Return the (x, y) coordinate for the center point of the cell that contains the specified text.  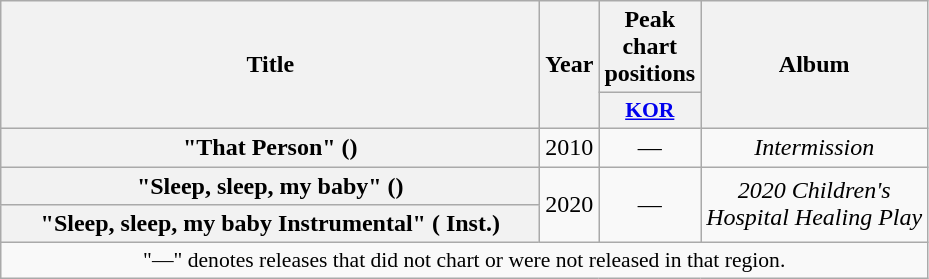
Intermission (814, 147)
"Sleep, sleep, my baby Instrumental" ( Inst.) (270, 224)
"—" denotes releases that did not chart or were not released in that region. (464, 261)
Peak chart positions (650, 47)
2010 (570, 147)
Album (814, 65)
2020 Children's Hospital Healing Play (814, 204)
"That Person" () (270, 147)
Title (270, 65)
Year (570, 65)
"Sleep, sleep, my baby" () (270, 185)
2020 (570, 204)
KOR (650, 111)
